Pinpoint the cell where the given text exists, returning its [X, Y] midpoint coordinate. 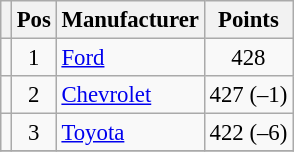
Pos [34, 20]
Chevrolet [130, 95]
3 [34, 133]
Manufacturer [130, 20]
428 [248, 58]
422 (–6) [248, 133]
1 [34, 58]
Points [248, 20]
Ford [130, 58]
2 [34, 95]
Toyota [130, 133]
427 (–1) [248, 95]
